Scan for the cell matching the given text and deliver its (x, y) coordinate at center. 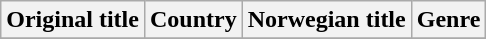
Country (193, 20)
Norwegian title (326, 20)
Original title (73, 20)
Genre (448, 20)
